Search for the cell housing the specified text and yield its [x, y] center coordinate. 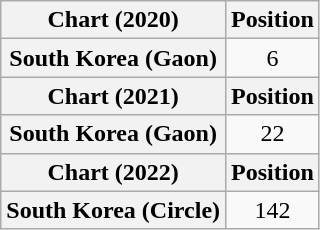
Chart (2021) [114, 96]
142 [273, 210]
Chart (2022) [114, 172]
6 [273, 58]
22 [273, 134]
Chart (2020) [114, 20]
South Korea (Circle) [114, 210]
